Search for the cell housing the specified text and yield its (X, Y) center coordinate. 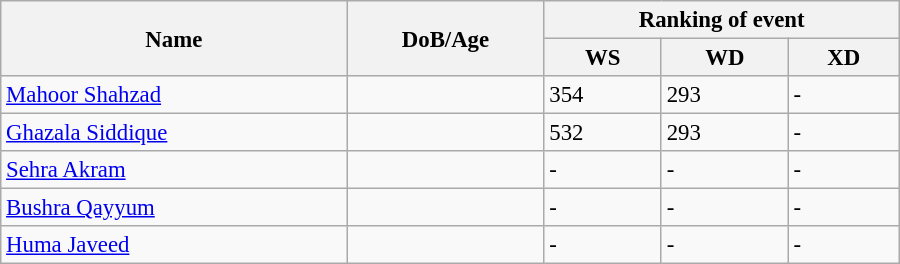
532 (602, 133)
Name (174, 38)
Ghazala Siddique (174, 133)
354 (602, 95)
Mahoor Shahzad (174, 95)
Sehra Akram (174, 170)
Huma Javeed (174, 245)
XD (844, 58)
DoB/Age (446, 38)
WD (724, 58)
Bushra Qayyum (174, 208)
Ranking of event (722, 20)
WS (602, 58)
